Capture the cell that displays the provided text and extract its [x, y] central coordinate. 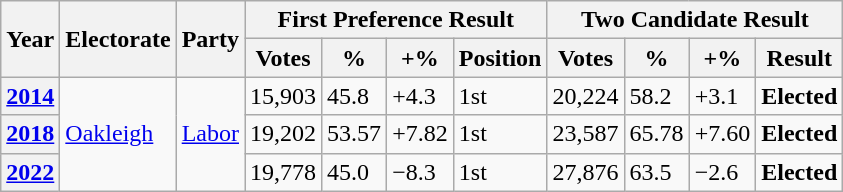
Two Candidate Result [695, 20]
63.5 [656, 172]
Result [800, 58]
+7.60 [722, 134]
23,587 [586, 134]
19,778 [284, 172]
45.0 [354, 172]
Year [30, 39]
−2.6 [722, 172]
45.8 [354, 96]
Oakleigh [118, 134]
Electorate [118, 39]
15,903 [284, 96]
19,202 [284, 134]
2014 [30, 96]
53.57 [354, 134]
2022 [30, 172]
Labor [210, 134]
+7.82 [420, 134]
58.2 [656, 96]
+3.1 [722, 96]
Position [500, 58]
First Preference Result [396, 20]
−8.3 [420, 172]
+4.3 [420, 96]
2018 [30, 134]
27,876 [586, 172]
Party [210, 39]
65.78 [656, 134]
20,224 [586, 96]
